Output the [x, y] coordinate of the center of the cell containing the given text.  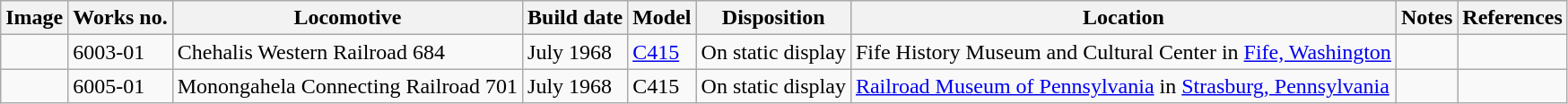
Notes [1426, 18]
Works no. [120, 18]
Location [1123, 18]
Build date [576, 18]
Railroad Museum of Pennsylvania in Strasburg, Pennsylvania [1123, 86]
Locomotive [347, 18]
6003-01 [120, 52]
Model [662, 18]
6005-01 [120, 86]
Fife History Museum and Cultural Center in Fife, Washington [1123, 52]
Monongahela Connecting Railroad 701 [347, 86]
References [1512, 18]
Image [34, 18]
Disposition [773, 18]
Chehalis Western Railroad 684 [347, 52]
